Extract the (X, Y) coordinate from the center of the cell holding the provided text.  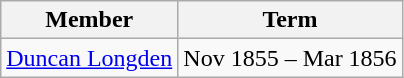
Term (290, 20)
Duncan Longden (90, 58)
Member (90, 20)
Nov 1855 – Mar 1856 (290, 58)
